Provide the [x, y] coordinate of the cell's center where the given text is located.  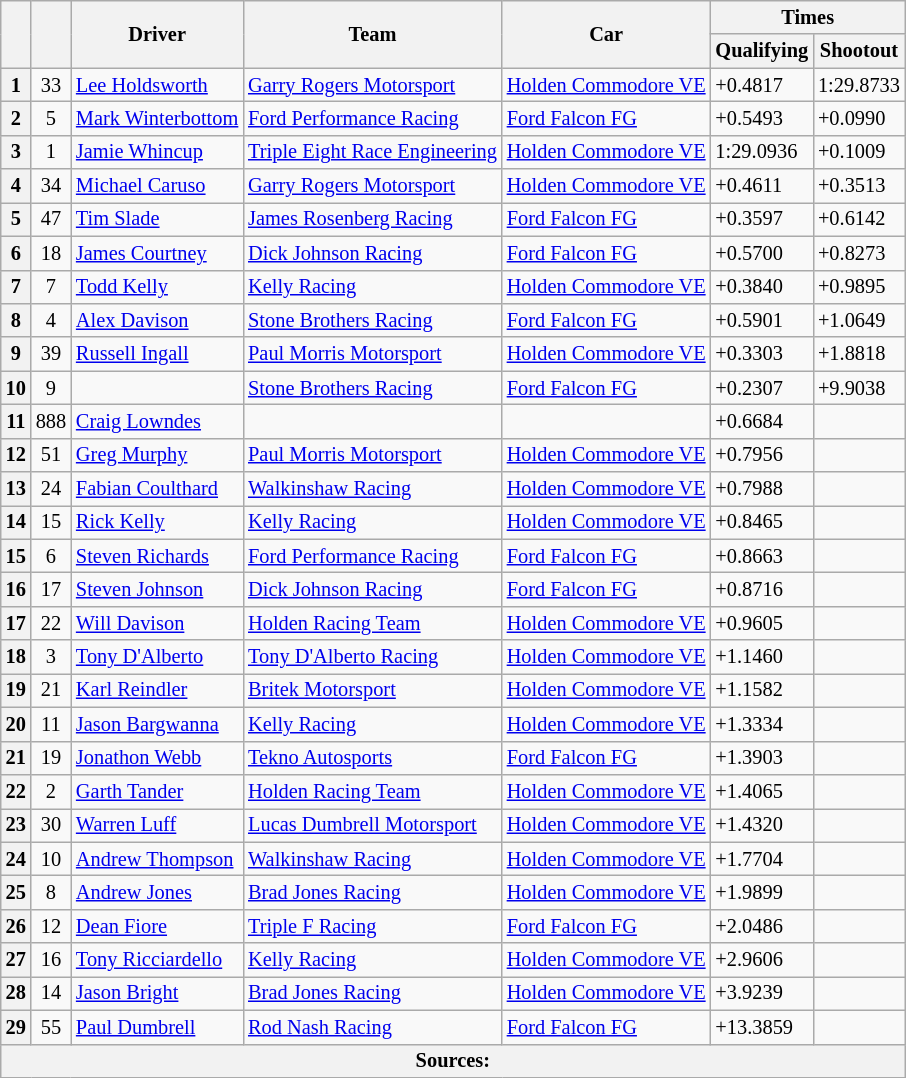
Times [807, 17]
+1.3334 [762, 724]
Russell Ingall [157, 354]
Todd Kelly [157, 287]
Tim Slade [157, 219]
Lee Holdsworth [157, 85]
13 [16, 489]
Triple Eight Race Engineering [372, 152]
+1.1460 [762, 657]
+0.3840 [762, 287]
+0.1009 [859, 152]
+3.9239 [762, 993]
+0.5901 [762, 320]
+1.4065 [762, 791]
Britek Motorsport [372, 690]
+0.7988 [762, 489]
Triple F Racing [372, 926]
+0.7956 [762, 455]
+1.3903 [762, 758]
Driver [157, 34]
27 [16, 960]
Craig Lowndes [157, 421]
39 [51, 354]
+0.3513 [859, 186]
Warren Luff [157, 825]
Dean Fiore [157, 926]
28 [16, 993]
+1.9899 [762, 892]
29 [16, 1027]
Rod Nash Racing [372, 1027]
33 [51, 85]
Karl Reindler [157, 690]
+0.8465 [762, 522]
+0.3303 [762, 354]
Fabian Coulthard [157, 489]
1:29.0936 [762, 152]
Steven Richards [157, 556]
+0.0990 [859, 118]
+0.5493 [762, 118]
+0.3597 [762, 219]
47 [51, 219]
Sources: [453, 1061]
Mark Winterbottom [157, 118]
30 [51, 825]
Andrew Jones [157, 892]
+0.6142 [859, 219]
Rick Kelly [157, 522]
+0.9605 [762, 623]
888 [51, 421]
+2.9606 [762, 960]
Garth Tander [157, 791]
23 [16, 825]
Team [372, 34]
Tony D'Alberto Racing [372, 657]
Shootout [859, 51]
Steven Johnson [157, 589]
25 [16, 892]
+0.8273 [859, 253]
+1.1582 [762, 690]
34 [51, 186]
Tekno Autosports [372, 758]
+0.6684 [762, 421]
Car [606, 34]
Michael Caruso [157, 186]
Alex Davison [157, 320]
+0.2307 [762, 388]
Andrew Thompson [157, 859]
Jonathon Webb [157, 758]
Lucas Dumbrell Motorsport [372, 825]
Tony D'Alberto [157, 657]
James Courtney [157, 253]
+1.7704 [762, 859]
Paul Dumbrell [157, 1027]
Jason Bargwanna [157, 724]
+0.8663 [762, 556]
+9.9038 [859, 388]
20 [16, 724]
+0.9895 [859, 287]
+0.5700 [762, 253]
Jamie Whincup [157, 152]
+1.4320 [762, 825]
55 [51, 1027]
51 [51, 455]
+0.4611 [762, 186]
+0.4817 [762, 85]
Qualifying [762, 51]
+2.0486 [762, 926]
+0.8716 [762, 589]
Jason Bright [157, 993]
1:29.8733 [859, 85]
+1.8818 [859, 354]
Tony Ricciardello [157, 960]
Will Davison [157, 623]
26 [16, 926]
James Rosenberg Racing [372, 219]
+13.3859 [762, 1027]
Greg Murphy [157, 455]
+1.0649 [859, 320]
